Provide the [x, y] coordinate of the cell's center where the given text is located.  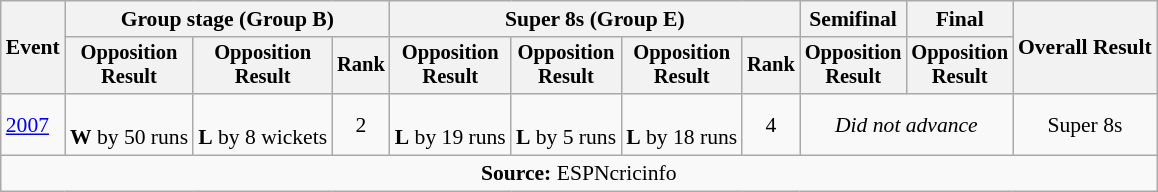
2 [361, 124]
Final [960, 19]
Semifinal [854, 19]
Source: ESPNcricinfo [579, 174]
4 [771, 124]
Group stage (Group B) [228, 19]
W by 50 runs [129, 124]
2007 [33, 124]
L by 8 wickets [262, 124]
L by 19 runs [450, 124]
L by 18 runs [682, 124]
Overall Result [1085, 48]
Event [33, 48]
Super 8s (Group E) [595, 19]
Super 8s [1085, 124]
Did not advance [906, 124]
L by 5 runs [566, 124]
